Find where the given text appears and provide that cell's center as [X, Y] coordinate. 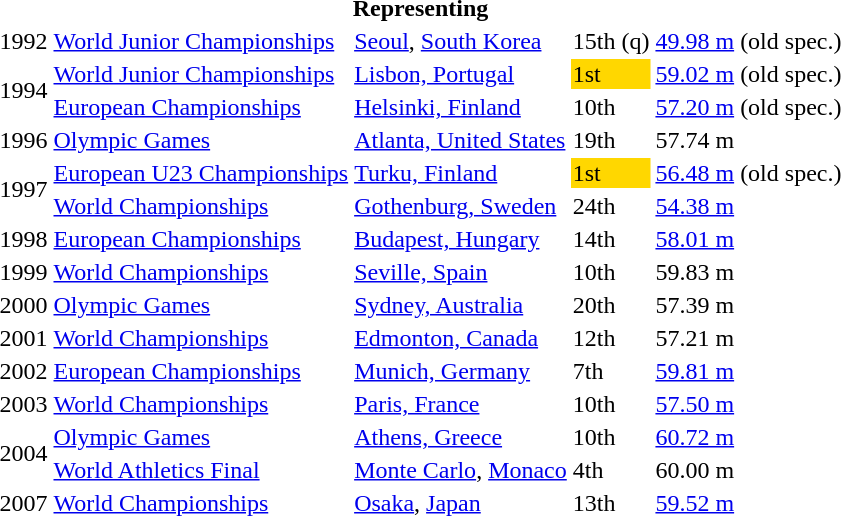
Athens, Greece [461, 437]
Seville, Spain [461, 272]
Seoul, South Korea [461, 41]
Atlanta, United States [461, 140]
Turku, Finland [461, 173]
19th [611, 140]
World Athletics Final [201, 470]
Gothenburg, Sweden [461, 206]
12th [611, 338]
Monte Carlo, Monaco [461, 470]
7th [611, 371]
20th [611, 305]
14th [611, 239]
European U23 Championships [201, 173]
24th [611, 206]
Paris, France [461, 404]
15th (q) [611, 41]
Lisbon, Portugal [461, 74]
Budapest, Hungary [461, 239]
4th [611, 470]
Munich, Germany [461, 371]
Helsinki, Finland [461, 107]
Sydney, Australia [461, 305]
Edmonton, Canada [461, 338]
